Return the (X, Y) coordinate for the center point of the cell that contains the specified text.  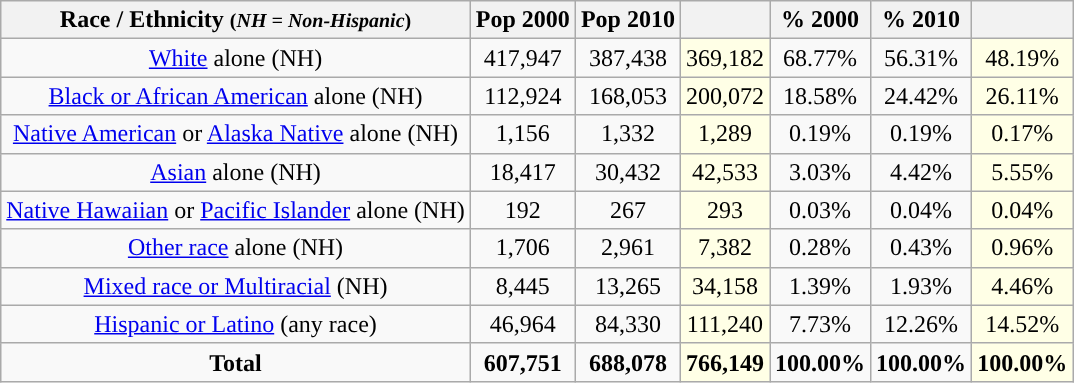
Asian alone (NH) (236, 172)
0.03% (820, 210)
14.52% (1022, 324)
12.26% (922, 324)
Total (236, 362)
1,156 (522, 134)
24.42% (922, 96)
18,417 (522, 172)
Native American or Alaska Native alone (NH) (236, 134)
766,149 (724, 362)
7.73% (820, 324)
4.46% (1022, 286)
Mixed race or Multiracial (NH) (236, 286)
168,053 (628, 96)
Native Hawaiian or Pacific Islander alone (NH) (236, 210)
369,182 (724, 58)
111,240 (724, 324)
112,924 (522, 96)
293 (724, 210)
5.55% (1022, 172)
1,289 (724, 134)
84,330 (628, 324)
Other race alone (NH) (236, 248)
Pop 2000 (522, 20)
48.19% (1022, 58)
1,332 (628, 134)
387,438 (628, 58)
1.93% (922, 286)
0.17% (1022, 134)
42,533 (724, 172)
46,964 (522, 324)
607,751 (522, 362)
White alone (NH) (236, 58)
267 (628, 210)
4.42% (922, 172)
30,432 (628, 172)
1.39% (820, 286)
13,265 (628, 286)
% 2000 (820, 20)
34,158 (724, 286)
% 2010 (922, 20)
417,947 (522, 58)
Black or African American alone (NH) (236, 96)
18.58% (820, 96)
68.77% (820, 58)
200,072 (724, 96)
56.31% (922, 58)
Pop 2010 (628, 20)
7,382 (724, 248)
2,961 (628, 248)
Race / Ethnicity (NH = Non-Hispanic) (236, 20)
192 (522, 210)
3.03% (820, 172)
Hispanic or Latino (any race) (236, 324)
0.43% (922, 248)
1,706 (522, 248)
688,078 (628, 362)
8,445 (522, 286)
26.11% (1022, 96)
0.28% (820, 248)
0.96% (1022, 248)
